Provide the (x, y) coordinate of the cell's center where the given text is located.  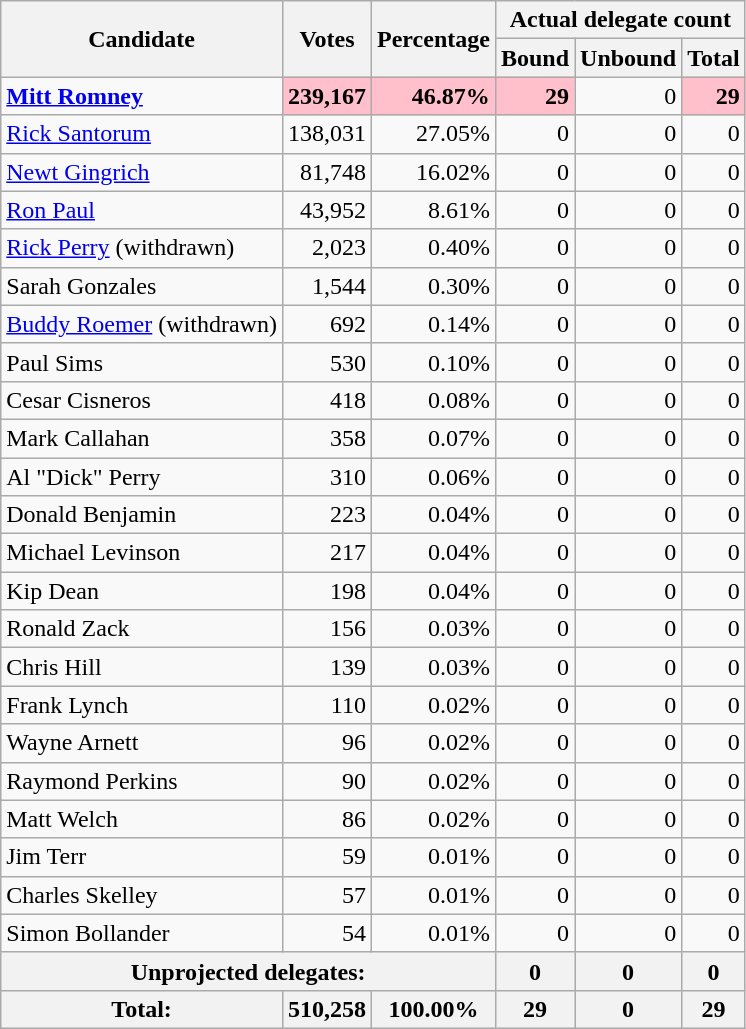
0.10% (434, 362)
57 (326, 895)
2,023 (326, 248)
Total: (142, 1009)
Charles Skelley (142, 895)
310 (326, 477)
139 (326, 667)
Matt Welch (142, 819)
0.30% (434, 286)
Ron Paul (142, 210)
Kip Dean (142, 591)
Al "Dick" Perry (142, 477)
1,544 (326, 286)
96 (326, 743)
Unprojected delegates: (248, 971)
Cesar Cisneros (142, 400)
86 (326, 819)
16.02% (434, 172)
418 (326, 400)
90 (326, 781)
530 (326, 362)
Paul Sims (142, 362)
0.14% (434, 324)
Actual delegate count (620, 20)
138,031 (326, 134)
Wayne Arnett (142, 743)
81,748 (326, 172)
510,258 (326, 1009)
Donald Benjamin (142, 515)
Simon Bollander (142, 933)
Newt Gingrich (142, 172)
Votes (326, 39)
110 (326, 705)
Candidate (142, 39)
Raymond Perkins (142, 781)
Rick Santorum (142, 134)
27.05% (434, 134)
239,167 (326, 96)
156 (326, 629)
8.61% (434, 210)
0.06% (434, 477)
0.40% (434, 248)
Ronald Zack (142, 629)
358 (326, 438)
Sarah Gonzales (142, 286)
Frank Lynch (142, 705)
59 (326, 857)
43,952 (326, 210)
Bound (534, 58)
0.08% (434, 400)
Mark Callahan (142, 438)
198 (326, 591)
Rick Perry (withdrawn) (142, 248)
100.00% (434, 1009)
46.87% (434, 96)
692 (326, 324)
Chris Hill (142, 667)
Unbound (628, 58)
Mitt Romney (142, 96)
Percentage (434, 39)
Total (714, 58)
223 (326, 515)
Buddy Roemer (withdrawn) (142, 324)
0.07% (434, 438)
54 (326, 933)
217 (326, 553)
Jim Terr (142, 857)
Michael Levinson (142, 553)
